Detect which cell encompasses the target text, then output its [X, Y] center coordinate. 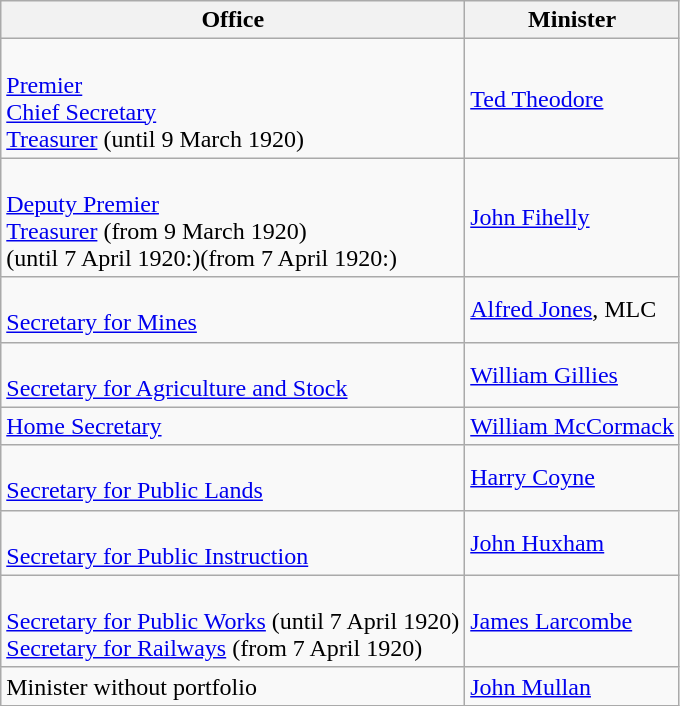
Home Secretary [233, 426]
James Larcombe [572, 621]
Secretary for Agriculture and Stock [233, 374]
John Fihelly [572, 218]
Ted Theodore [572, 98]
Secretary for Public Lands [233, 478]
William Gillies [572, 374]
Secretary for Mines [233, 310]
William McCormack [572, 426]
Minister without portfolio [233, 686]
Office [233, 20]
Secretary for Public Instruction [233, 542]
Alfred Jones, MLC [572, 310]
Deputy Premier Treasurer (from 9 March 1920)(until 7 April 1920:)(from 7 April 1920:) [233, 218]
Premier Chief Secretary Treasurer (until 9 March 1920) [233, 98]
Minister [572, 20]
John Huxham [572, 542]
John Mullan [572, 686]
Harry Coyne [572, 478]
Secretary for Public Works (until 7 April 1920) Secretary for Railways (from 7 April 1920) [233, 621]
